Extract the [X, Y] coordinate from the center of the cell holding the provided text.  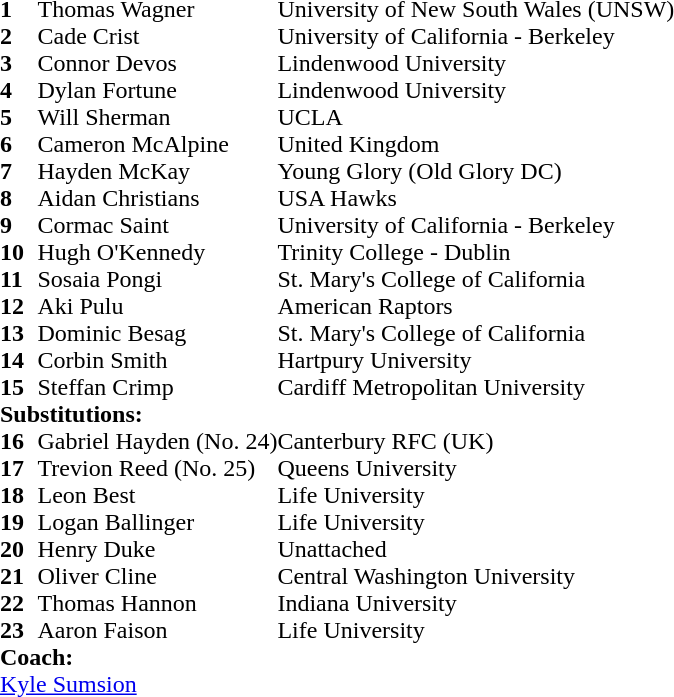
Unattached [476, 550]
Oliver Cline [158, 576]
8 [19, 198]
Aidan Christians [158, 198]
Sosaia Pongi [158, 280]
Thomas Hannon [158, 604]
Young Glory (Old Glory DC) [476, 172]
22 [19, 604]
Cormac Saint [158, 226]
3 [19, 64]
Central Washington University [476, 576]
16 [19, 442]
Trevion Reed (No. 25) [158, 468]
Hayden McKay [158, 172]
Aki Pulu [158, 306]
13 [19, 334]
UCLA [476, 118]
12 [19, 306]
4 [19, 90]
Substitutions: [337, 414]
Leon Best [158, 496]
Coach: [337, 658]
Steffan Crimp [158, 388]
Henry Duke [158, 550]
5 [19, 118]
American Raptors [476, 306]
Hartpury University [476, 360]
Will Sherman [158, 118]
Connor Devos [158, 64]
20 [19, 550]
17 [19, 468]
Gabriel Hayden (No. 24) [158, 442]
14 [19, 360]
Corbin Smith [158, 360]
Indiana University [476, 604]
19 [19, 522]
Cade Crist [158, 36]
Logan Ballinger [158, 522]
10 [19, 252]
9 [19, 226]
18 [19, 496]
11 [19, 280]
Aaron Faison [158, 630]
15 [19, 388]
Cardiff Metropolitan University [476, 388]
23 [19, 630]
21 [19, 576]
United Kingdom [476, 144]
Canterbury RFC (UK) [476, 442]
Cameron McAlpine [158, 144]
6 [19, 144]
Trinity College - Dublin [476, 252]
Dominic Besag [158, 334]
2 [19, 36]
USA Hawks [476, 198]
Hugh O'Kennedy [158, 252]
7 [19, 172]
Dylan Fortune [158, 90]
Queens University [476, 468]
